Return the [x, y] coordinate for the center point of the cell that contains the specified text.  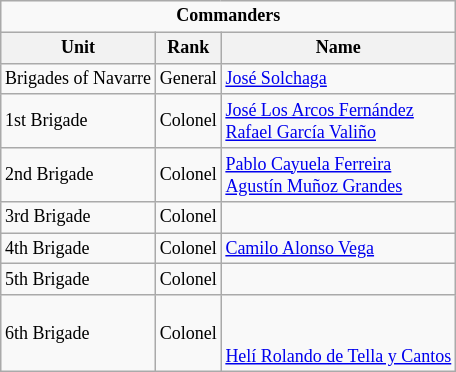
Camilo Alonso Vega [338, 248]
Helí Rolando de Tella y Cantos [338, 333]
Unit [78, 48]
Commanders [228, 16]
6th Brigade [78, 333]
Brigades of Navarre [78, 78]
3rd Brigade [78, 218]
Rank [188, 48]
Name [338, 48]
4th Brigade [78, 248]
1st Brigade [78, 121]
José Los Arcos FernándezRafael García Valiño [338, 121]
General [188, 78]
2nd Brigade [78, 175]
José Solchaga [338, 78]
5th Brigade [78, 280]
Pablo Cayuela FerreiraAgustín Muñoz Grandes [338, 175]
